Provide the (x, y) coordinate of the cell's center where the given text is located.  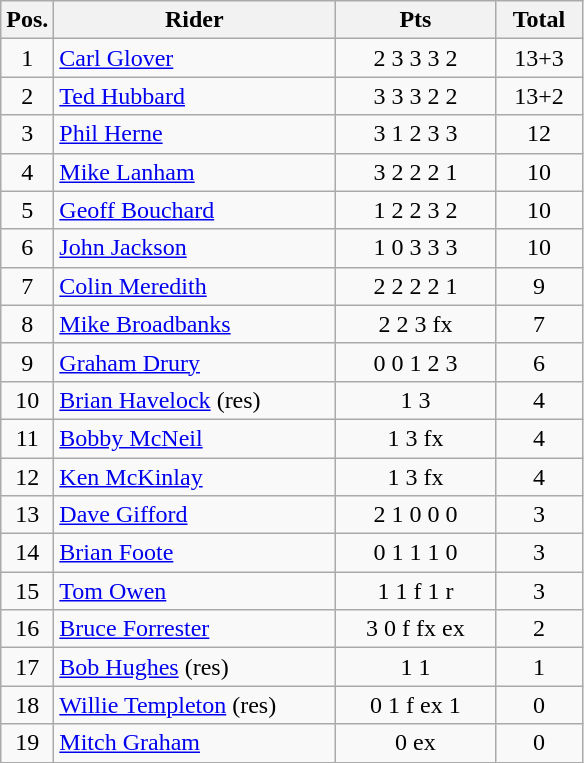
13 (28, 515)
Bob Hughes (res) (194, 667)
8 (28, 324)
Total (539, 20)
Mike Broadbanks (194, 324)
Brian Havelock (res) (194, 400)
1 3 (416, 400)
13+3 (539, 58)
Bruce Forrester (194, 629)
15 (28, 591)
Pos. (28, 20)
Rider (194, 20)
Ted Hubbard (194, 96)
13+2 (539, 96)
11 (28, 438)
2 3 3 3 2 (416, 58)
Phil Herne (194, 134)
John Jackson (194, 248)
Graham Drury (194, 362)
1 1 (416, 667)
Tom Owen (194, 591)
2 1 0 0 0 (416, 515)
Mitch Graham (194, 743)
Ken McKinlay (194, 477)
Geoff Bouchard (194, 210)
Carl Glover (194, 58)
2 2 3 fx (416, 324)
3 0 f fx ex (416, 629)
17 (28, 667)
2 2 2 2 1 (416, 286)
0 0 1 2 3 (416, 362)
1 2 2 3 2 (416, 210)
3 1 2 3 3 (416, 134)
Colin Meredith (194, 286)
18 (28, 705)
0 ex (416, 743)
14 (28, 553)
Willie Templeton (res) (194, 705)
1 1 f 1 r (416, 591)
3 3 3 2 2 (416, 96)
0 1 f ex 1 (416, 705)
Dave Gifford (194, 515)
1 0 3 3 3 (416, 248)
Pts (416, 20)
Brian Foote (194, 553)
0 1 1 1 0 (416, 553)
Mike Lanham (194, 172)
5 (28, 210)
19 (28, 743)
3 2 2 2 1 (416, 172)
16 (28, 629)
Bobby McNeil (194, 438)
